Search for the cell housing the specified text and yield its [X, Y] center coordinate. 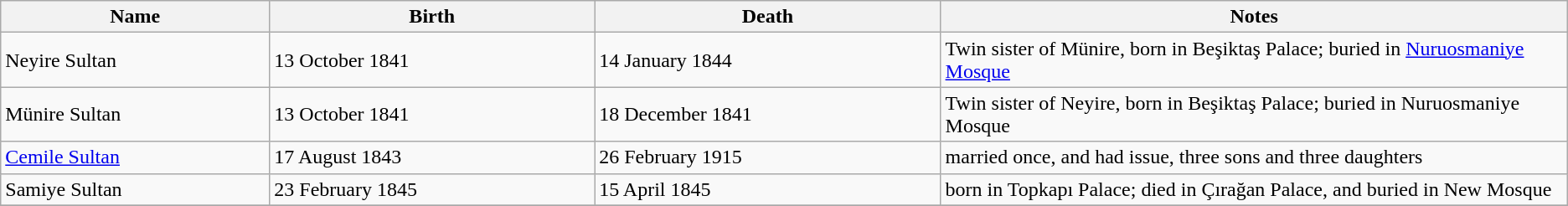
Twin sister of Neyire, born in Beşiktaş Palace; buried in Nuruosmaniye Mosque [1254, 114]
14 January 1844 [767, 60]
Name [136, 17]
15 April 1845 [767, 189]
Death [767, 17]
Twin sister of Münire, born in Beşiktaş Palace; buried in Nuruosmaniye Mosque [1254, 60]
Cemile Sultan [136, 157]
Notes [1254, 17]
Neyire Sultan [136, 60]
23 February 1845 [432, 189]
born in Topkapı Palace; died in Çırağan Palace, and buried in New Mosque [1254, 189]
26 February 1915 [767, 157]
Samiye Sultan [136, 189]
17 August 1843 [432, 157]
Münire Sultan [136, 114]
Birth [432, 17]
18 December 1841 [767, 114]
married once, and had issue, three sons and three daughters [1254, 157]
